Determine the (x, y) coordinate at the center of the cell enclosing the given text.  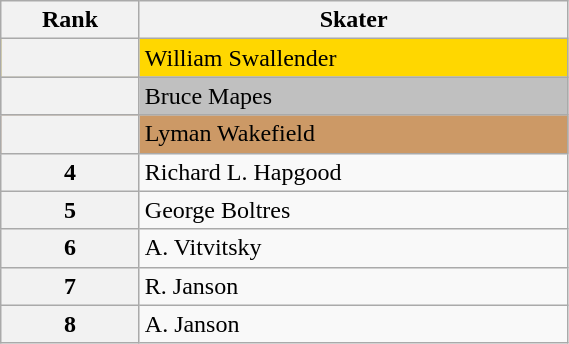
Bruce Mapes (354, 96)
George Boltres (354, 210)
R. Janson (354, 286)
4 (70, 172)
A. Janson (354, 324)
8 (70, 324)
5 (70, 210)
Rank (70, 20)
Lyman Wakefield (354, 134)
6 (70, 248)
A. Vitvitsky (354, 248)
7 (70, 286)
William Swallender (354, 58)
Richard L. Hapgood (354, 172)
Skater (354, 20)
